Determine the [x, y] coordinate at the center of the cell enclosing the given text.  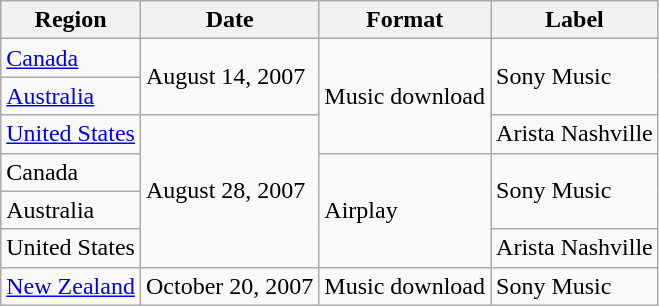
Airplay [405, 210]
August 28, 2007 [229, 191]
Format [405, 20]
Region [71, 20]
New Zealand [71, 286]
October 20, 2007 [229, 286]
Label [575, 20]
Date [229, 20]
August 14, 2007 [229, 77]
